For the text-containing cell, return its midpoint in (X, Y) coordinate format. 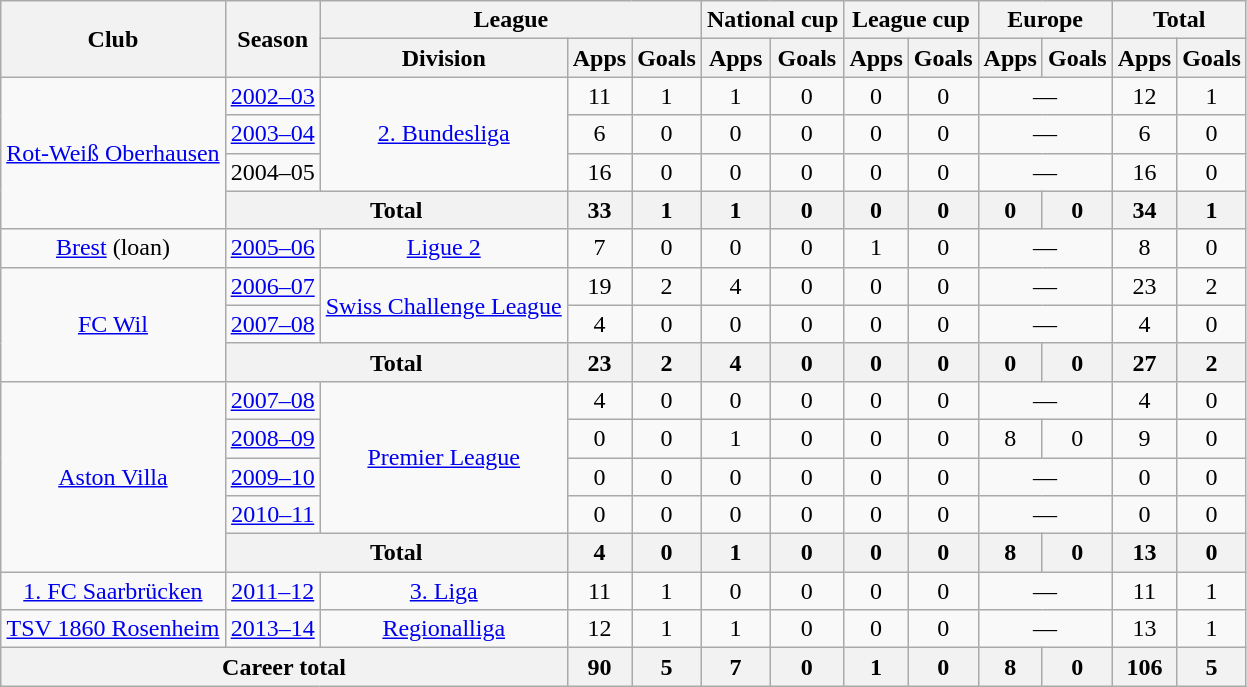
League (510, 20)
National cup (772, 20)
Club (113, 39)
League cup (911, 20)
3. Liga (444, 591)
FC Wil (113, 324)
106 (1144, 667)
Season (272, 39)
Career total (284, 667)
Swiss Challenge League (444, 305)
9 (1144, 438)
Premier League (444, 457)
Brest (loan) (113, 248)
2003–04 (272, 134)
34 (1144, 210)
Regionalliga (444, 629)
Ligue 2 (444, 248)
2009–10 (272, 477)
Europe (1045, 20)
1. FC Saarbrücken (113, 591)
90 (599, 667)
27 (1144, 362)
2005–06 (272, 248)
2002–03 (272, 96)
Aston Villa (113, 476)
Rot-Weiß Oberhausen (113, 153)
2004–05 (272, 172)
33 (599, 210)
2. Bundesliga (444, 134)
Division (444, 58)
2011–12 (272, 591)
2010–11 (272, 515)
2013–14 (272, 629)
19 (599, 286)
2008–09 (272, 438)
TSV 1860 Rosenheim (113, 629)
2006–07 (272, 286)
